Search for the cell housing the specified text and yield its [X, Y] center coordinate. 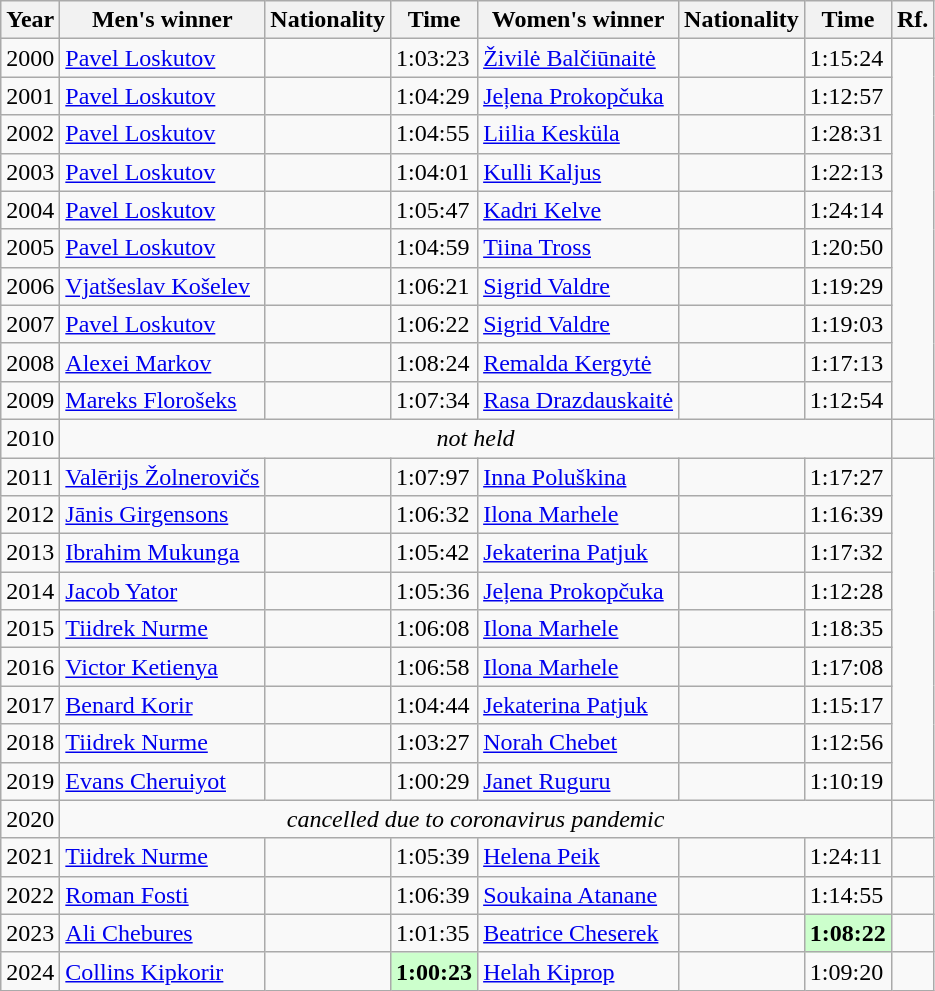
Women's winner [578, 20]
1:06:58 [434, 667]
1:12:28 [848, 591]
2023 [30, 933]
cancelled due to coronavirus pandemic [476, 819]
1:19:03 [848, 324]
2006 [30, 286]
1:16:39 [848, 515]
Živilė Balčiūnaitė [578, 58]
1:17:32 [848, 553]
2004 [30, 210]
1:24:11 [848, 857]
2011 [30, 477]
1:12:57 [848, 96]
1:00:29 [434, 781]
2012 [30, 515]
Janet Ruguru [578, 781]
2018 [30, 743]
1:07:34 [434, 400]
1:04:44 [434, 705]
1:04:29 [434, 96]
1:07:97 [434, 477]
Valērijs Žolnerovičs [162, 477]
1:08:22 [848, 933]
Liilia Kesküla [578, 134]
1:17:27 [848, 477]
Collins Kipkorir [162, 971]
Ali Chebures [162, 933]
Roman Fosti [162, 895]
2002 [30, 134]
Rasa Drazdauskaitė [578, 400]
Beatrice Cheserek [578, 933]
Tiina Tross [578, 248]
1:05:42 [434, 553]
Norah Chebet [578, 743]
Kulli Kaljus [578, 172]
2019 [30, 781]
2008 [30, 362]
Soukaina Atanane [578, 895]
Jacob Yator [162, 591]
1:03:27 [434, 743]
1:14:55 [848, 895]
Men's winner [162, 20]
Remalda Kergytė [578, 362]
Victor Ketienya [162, 667]
1:19:29 [848, 286]
Kadri Kelve [578, 210]
1:04:59 [434, 248]
1:05:39 [434, 857]
1:03:23 [434, 58]
1:05:36 [434, 591]
1:06:21 [434, 286]
2007 [30, 324]
1:22:13 [848, 172]
Evans Cheruiyot [162, 781]
1:06:22 [434, 324]
1:15:24 [848, 58]
Vjatšeslav Košelev [162, 286]
1:04:01 [434, 172]
Benard Korir [162, 705]
1:12:54 [848, 400]
2017 [30, 705]
1:24:14 [848, 210]
not held [476, 438]
1:20:50 [848, 248]
1:06:32 [434, 515]
1:05:47 [434, 210]
2001 [30, 96]
Rf. [912, 20]
1:04:55 [434, 134]
1:08:24 [434, 362]
2022 [30, 895]
1:17:13 [848, 362]
Alexei Markov [162, 362]
1:00:23 [434, 971]
Year [30, 20]
1:17:08 [848, 667]
Helena Peik [578, 857]
2005 [30, 248]
1:09:20 [848, 971]
1:10:19 [848, 781]
2003 [30, 172]
2014 [30, 591]
1:01:35 [434, 933]
1:06:39 [434, 895]
2016 [30, 667]
2010 [30, 438]
2000 [30, 58]
Helah Kiprop [578, 971]
2024 [30, 971]
1:15:17 [848, 705]
2009 [30, 400]
2020 [30, 819]
Mareks Florošeks [162, 400]
1:06:08 [434, 629]
2021 [30, 857]
1:12:56 [848, 743]
Inna Poluškina [578, 477]
2015 [30, 629]
1:28:31 [848, 134]
1:18:35 [848, 629]
Jānis Girgensons [162, 515]
2013 [30, 553]
Ibrahim Mukunga [162, 553]
